Output the [x, y] coordinate of the center of the cell containing the given text.  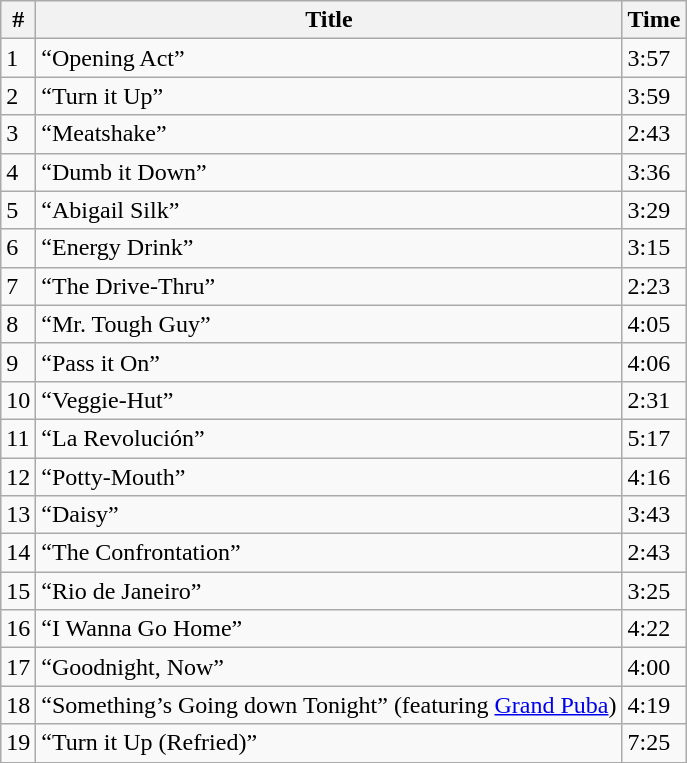
8 [18, 324]
9 [18, 362]
“Daisy” [329, 515]
“Energy Drink” [329, 248]
5 [18, 210]
“Dumb it Down” [329, 172]
4:05 [654, 324]
Title [329, 20]
4:06 [654, 362]
10 [18, 400]
3:36 [654, 172]
2 [18, 96]
“Goodnight, Now” [329, 667]
3:57 [654, 58]
2:23 [654, 286]
3:15 [654, 248]
16 [18, 629]
“Mr. Tough Guy” [329, 324]
5:17 [654, 438]
1 [18, 58]
“La Revolución” [329, 438]
3:59 [654, 96]
3:29 [654, 210]
4:22 [654, 629]
3:25 [654, 591]
13 [18, 515]
12 [18, 477]
4:16 [654, 477]
“Meatshake” [329, 134]
“Opening Act” [329, 58]
“Rio de Janeiro” [329, 591]
15 [18, 591]
6 [18, 248]
“Turn it Up” [329, 96]
“The Drive-Thru” [329, 286]
3 [18, 134]
4 [18, 172]
“Something’s Going down Tonight” (featuring Grand Puba) [329, 705]
18 [18, 705]
“Pass it On” [329, 362]
7:25 [654, 743]
7 [18, 286]
4:19 [654, 705]
4:00 [654, 667]
11 [18, 438]
3:43 [654, 515]
# [18, 20]
“Veggie-Hut” [329, 400]
19 [18, 743]
“Turn it Up (Refried)” [329, 743]
2:31 [654, 400]
“Abigail Silk” [329, 210]
14 [18, 553]
Time [654, 20]
“The Confrontation” [329, 553]
17 [18, 667]
“I Wanna Go Home” [329, 629]
“Potty-Mouth” [329, 477]
